Pinpoint the cell where the given text exists, returning its (X, Y) midpoint coordinate. 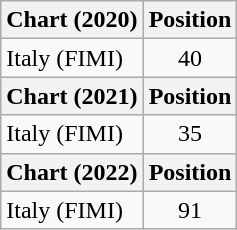
Chart (2021) (72, 96)
91 (190, 210)
35 (190, 134)
Chart (2020) (72, 20)
40 (190, 58)
Chart (2022) (72, 172)
